Output the [X, Y] coordinate of the center of the cell containing the given text.  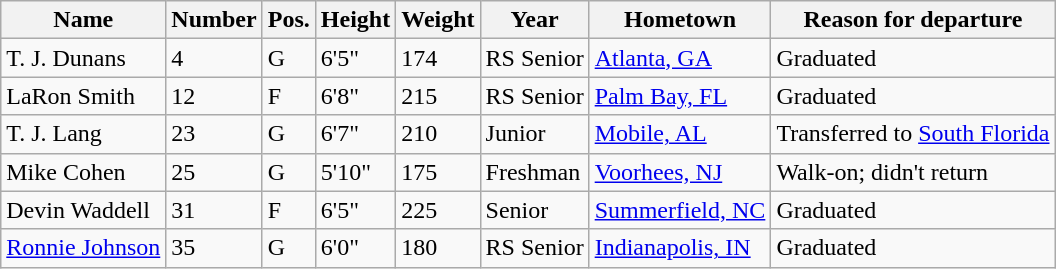
175 [438, 172]
Reason for departure [913, 20]
T. J. Dunans [84, 58]
LaRon Smith [84, 96]
31 [214, 210]
Weight [438, 20]
6'7" [355, 134]
Indianapolis, IN [680, 248]
23 [214, 134]
Devin Waddell [84, 210]
Senior [534, 210]
Pos. [288, 20]
Transferred to South Florida [913, 134]
35 [214, 248]
Mike Cohen [84, 172]
6'8" [355, 96]
180 [438, 248]
Palm Bay, FL [680, 96]
5'10" [355, 172]
225 [438, 210]
Height [355, 20]
Year [534, 20]
Name [84, 20]
Hometown [680, 20]
25 [214, 172]
12 [214, 96]
T. J. Lang [84, 134]
6'0" [355, 248]
Atlanta, GA [680, 58]
Voorhees, NJ [680, 172]
Mobile, AL [680, 134]
Summerfield, NC [680, 210]
Ronnie Johnson [84, 248]
210 [438, 134]
215 [438, 96]
Junior [534, 134]
174 [438, 58]
Walk-on; didn't return [913, 172]
Number [214, 20]
4 [214, 58]
Freshman [534, 172]
